Search for the cell housing the specified text and yield its [X, Y] center coordinate. 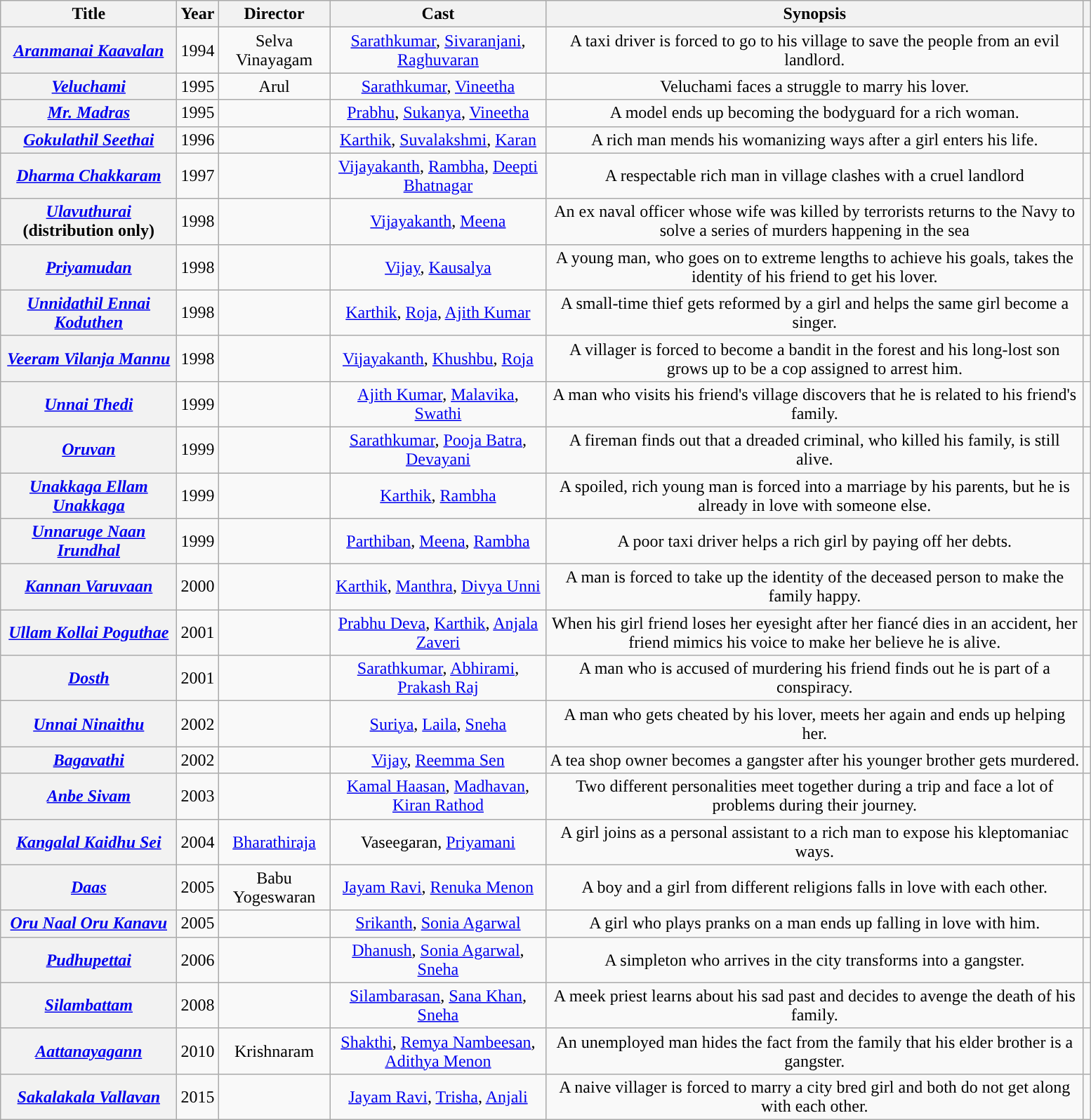
1997 [198, 175]
A young man, who goes on to extreme lengths to achieve his goals, takes the identity of his friend to get his lover. [814, 267]
Unnai Thedi [88, 404]
A girl joins as a personal assistant to a rich man to expose his kleptomaniac ways. [814, 842]
Two different personalities meet together during a trip and face a lot of problems during their journey. [814, 796]
A villager is forced to become a bandit in the forest and his long-lost son grows up to be a cop assigned to arrest him. [814, 358]
Unnidathil Ennai Koduthen [88, 313]
Unnai Ninaithu [88, 724]
Dosth [88, 678]
Sarathkumar, Abhirami, Prakash Raj [438, 678]
1994 [198, 51]
Vijay, Kausalya [438, 267]
Vaseegaran, Priyamani [438, 842]
Synopsis [814, 14]
Cast [438, 14]
A man who is accused of murdering his friend finds out he is part of a conspiracy. [814, 678]
Kannan Varuvaan [88, 587]
Veluchami [88, 86]
Aranmanai Kaavalan [88, 51]
Oruvan [88, 449]
Silambattam [88, 1005]
Shakthi, Remya Nambeesan, Adithya Menon [438, 1051]
A naive villager is forced to marry a city bred girl and both do not get along with each other. [814, 1096]
Vijay, Reemma Sen [438, 760]
2010 [198, 1051]
An unemployed man hides the fact from the family that his elder brother is a gangster. [814, 1051]
Karthik, Roja, Ajith Kumar [438, 313]
Prabhu Deva, Karthik, Anjala Zaveri [438, 633]
2004 [198, 842]
A tea shop owner becomes a gangster after his younger brother gets murdered. [814, 760]
Arul [274, 86]
Bharathiraja [274, 842]
Dharma Chakkaram [88, 175]
Jayam Ravi, Trisha, Anjali [438, 1096]
Ullam Kollai Poguthae [88, 633]
2006 [198, 960]
Dhanush, Sonia Agarwal, Sneha [438, 960]
Ulavuthurai (distribution only) [88, 222]
A model ends up becoming the bodyguard for a rich woman. [814, 113]
Jayam Ravi, Renuka Menon [438, 887]
Pudhupettai [88, 960]
Sarathkumar, Vineetha [438, 86]
Prabhu, Sukanya, Vineetha [438, 113]
Sarathkumar, Pooja Batra, Devayani [438, 449]
Babu Yogeswaran [274, 887]
Veluchami faces a struggle to marry his lover. [814, 86]
2008 [198, 1005]
Krishnaram [274, 1051]
A girl who plays pranks on a man ends up falling in love with him. [814, 924]
A small-time thief gets reformed by a girl and helps the same girl become a singer. [814, 313]
Karthik, Rambha [438, 495]
A man who gets cheated by his lover, meets her again and ends up helping her. [814, 724]
2015 [198, 1096]
Vijayakanth, Rambha, Deepti Bhatnagar [438, 175]
Karthik, Suvalakshmi, Karan [438, 140]
Silambarasan, Sana Khan, Sneha [438, 1005]
Vijayakanth, Meena [438, 222]
Vijayakanth, Khushbu, Roja [438, 358]
Selva Vinayagam [274, 51]
Kamal Haasan, Madhavan, Kiran Rathod [438, 796]
An ex naval officer whose wife was killed by terrorists returns to the Navy to solve a series of murders happening in the sea [814, 222]
A fireman finds out that a dreaded criminal, who killed his family, is still alive. [814, 449]
Daas [88, 887]
A simpleton who arrives in the city transforms into a gangster. [814, 960]
A spoiled, rich young man is forced into a marriage by his parents, but he is already in love with someone else. [814, 495]
Ajith Kumar, Malavika, Swathi [438, 404]
Kangalal Kaidhu Sei [88, 842]
Priyamudan [88, 267]
A rich man mends his womanizing ways after a girl enters his life. [814, 140]
Unnaruge Naan Irundhal [88, 542]
A man is forced to take up the identity of the deceased person to make the family happy. [814, 587]
Mr. Madras [88, 113]
Parthiban, Meena, Rambha [438, 542]
Sarathkumar, Sivaranjani, Raghuvaran [438, 51]
Sakalakala Vallavan [88, 1096]
When his girl friend loses her eyesight after her fiancé dies in an accident, her friend mimics his voice to make her believe he is alive. [814, 633]
Suriya, Laila, Sneha [438, 724]
Anbe Sivam [88, 796]
A boy and a girl from different religions falls in love with each other. [814, 887]
Srikanth, Sonia Agarwal [438, 924]
2003 [198, 796]
A man who visits his friend's village discovers that he is related to his friend's family. [814, 404]
A taxi driver is forced to go to his village to save the people from an evil landlord. [814, 51]
2000 [198, 587]
Gokulathil Seethai [88, 140]
Director [274, 14]
Unakkaga Ellam Unakkaga [88, 495]
A respectable rich man in village clashes with a cruel landlord [814, 175]
A meek priest learns about his sad past and decides to avenge the death of his family. [814, 1005]
Karthik, Manthra, Divya Unni [438, 587]
Oru Naal Oru Kanavu [88, 924]
Year [198, 14]
1996 [198, 140]
Bagavathi [88, 760]
Veeram Vilanja Mannu [88, 358]
Aattanayagann [88, 1051]
A poor taxi driver helps a rich girl by paying off her debts. [814, 542]
Title [88, 14]
